Detect which cell encompasses the target text, then output its [X, Y] center coordinate. 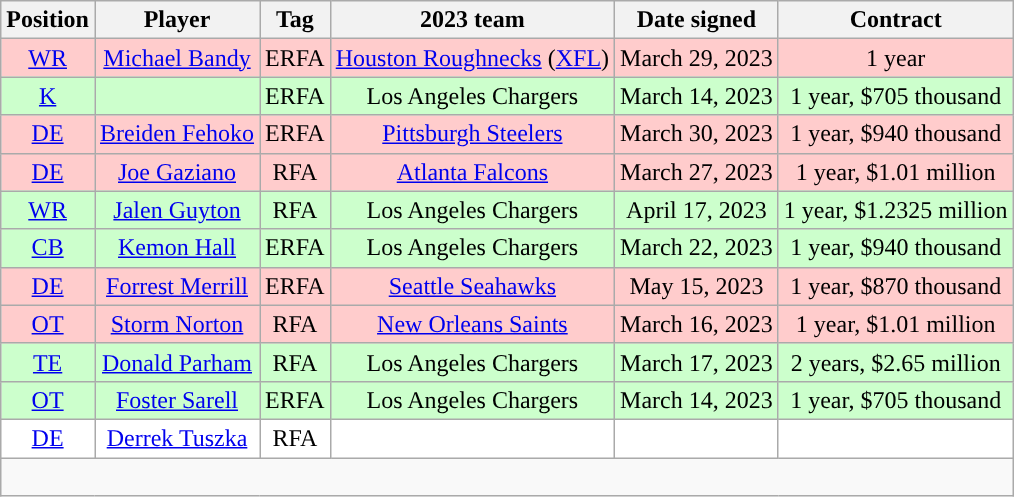
March 17, 2023 [697, 362]
Contract [896, 20]
CB [48, 248]
1 year, $870 thousand [896, 286]
Atlanta Falcons [472, 172]
Foster Sarell [176, 400]
Michael Bandy [176, 58]
TE [48, 362]
March 27, 2023 [697, 172]
K [48, 96]
1 year, $1.2325 million [896, 210]
Position [48, 20]
Storm Norton [176, 324]
2 years, $2.65 million [896, 362]
Derrek Tuszka [176, 438]
Donald Parham [176, 362]
2023 team [472, 20]
Breiden Fehoko [176, 134]
New Orleans Saints [472, 324]
Forrest Merrill [176, 286]
April 17, 2023 [697, 210]
Joe Gaziano [176, 172]
Jalen Guyton [176, 210]
March 30, 2023 [697, 134]
Date signed [697, 20]
Seattle Seahawks [472, 286]
March 16, 2023 [697, 324]
March 29, 2023 [697, 58]
Houston Roughnecks (XFL) [472, 58]
Tag [296, 20]
Kemon Hall [176, 248]
Pittsburgh Steelers [472, 134]
March 22, 2023 [697, 248]
May 15, 2023 [697, 286]
Player [176, 20]
1 year [896, 58]
